Search for the cell housing the specified text and yield its [X, Y] center coordinate. 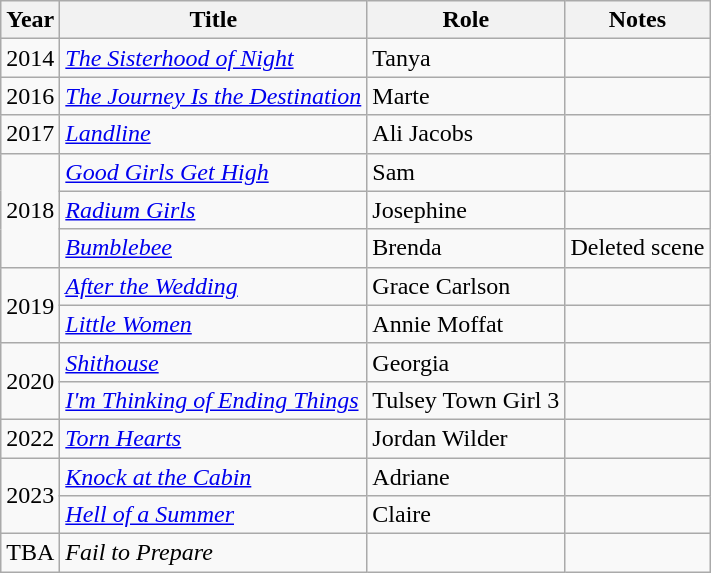
Annie Moffat [466, 324]
2019 [30, 305]
Jordan Wilder [466, 438]
Josephine [466, 210]
Shithouse [214, 362]
Hell of a Summer [214, 515]
Claire [466, 515]
Torn Hearts [214, 438]
2022 [30, 438]
2014 [30, 58]
2020 [30, 381]
2018 [30, 210]
Little Women [214, 324]
Notes [638, 20]
I'm Thinking of Ending Things [214, 400]
Title [214, 20]
Knock at the Cabin [214, 477]
The Sisterhood of Night [214, 58]
Radium Girls [214, 210]
After the Wedding [214, 286]
Year [30, 20]
2023 [30, 496]
Georgia [466, 362]
2016 [30, 96]
Fail to Prepare [214, 553]
2017 [30, 134]
Grace Carlson [466, 286]
Good Girls Get High [214, 172]
Adriane [466, 477]
Tanya [466, 58]
Sam [466, 172]
Tulsey Town Girl 3 [466, 400]
Bumblebee [214, 248]
Deleted scene [638, 248]
Landline [214, 134]
Role [466, 20]
Ali Jacobs [466, 134]
Brenda [466, 248]
TBA [30, 553]
Marte [466, 96]
The Journey Is the Destination [214, 96]
